Provide the (X, Y) coordinate of the cell's center where the given text is located.  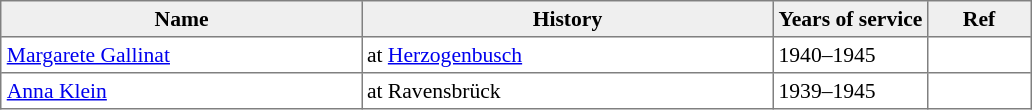
at Herzogenbusch (568, 55)
Margarete Gallinat (181, 55)
1939–1945 (850, 91)
Anna Klein (181, 91)
Name (181, 19)
at Ravensbrück (568, 91)
Years of service (850, 19)
1940–1945 (850, 55)
History (568, 19)
Ref (980, 19)
